Capture the cell that displays the provided text and extract its [x, y] central coordinate. 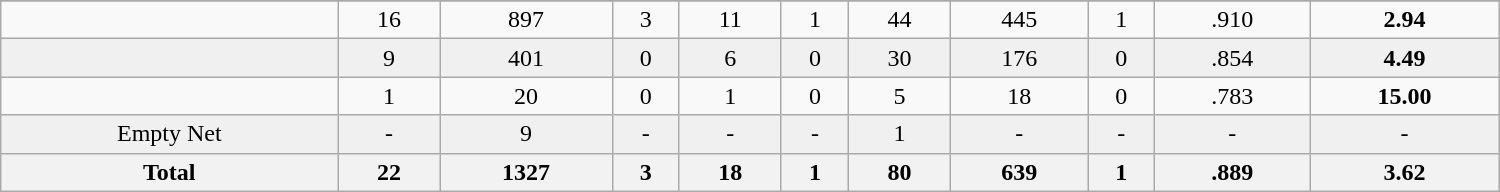
897 [526, 20]
Total [170, 172]
15.00 [1405, 96]
.910 [1232, 20]
639 [1020, 172]
16 [389, 20]
445 [1020, 20]
22 [389, 172]
1327 [526, 172]
80 [900, 172]
Empty Net [170, 134]
44 [900, 20]
20 [526, 96]
3.62 [1405, 172]
5 [900, 96]
.854 [1232, 58]
11 [730, 20]
.783 [1232, 96]
2.94 [1405, 20]
176 [1020, 58]
4.49 [1405, 58]
30 [900, 58]
.889 [1232, 172]
401 [526, 58]
6 [730, 58]
